Output the [X, Y] coordinate of the center of the cell containing the given text.  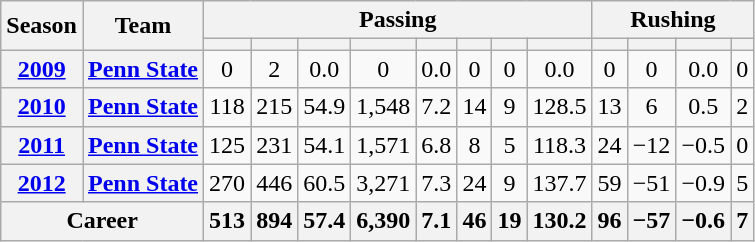
6 [652, 107]
13 [610, 107]
137.7 [560, 183]
118 [228, 107]
446 [274, 183]
2009 [42, 69]
59 [610, 183]
7.3 [436, 183]
Rushing [673, 20]
−51 [652, 183]
2011 [42, 145]
215 [274, 107]
54.9 [324, 107]
Career [102, 221]
19 [510, 221]
−57 [652, 221]
231 [274, 145]
513 [228, 221]
1,548 [384, 107]
130.2 [560, 221]
−0.9 [704, 183]
54.1 [324, 145]
1,571 [384, 145]
Season [42, 26]
−0.6 [704, 221]
60.5 [324, 183]
6,390 [384, 221]
57.4 [324, 221]
7.2 [436, 107]
2012 [42, 183]
6.8 [436, 145]
128.5 [560, 107]
−12 [652, 145]
Team [142, 26]
7 [742, 221]
2010 [42, 107]
46 [474, 221]
Passing [398, 20]
3,271 [384, 183]
270 [228, 183]
14 [474, 107]
118.3 [560, 145]
894 [274, 221]
0.5 [704, 107]
−0.5 [704, 145]
7.1 [436, 221]
8 [474, 145]
125 [228, 145]
96 [610, 221]
